Determine the [x, y] coordinate at the center of the cell enclosing the given text.  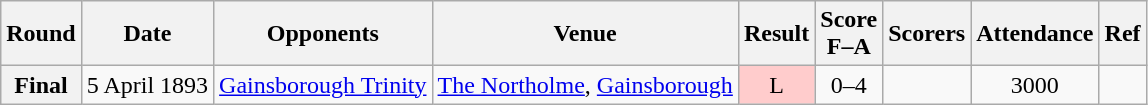
Ref [1122, 34]
3000 [1035, 85]
0–4 [849, 85]
Date [147, 34]
Round [41, 34]
The Northolme, Gainsborough [585, 85]
Final [41, 85]
Opponents [323, 34]
Scorers [927, 34]
5 April 1893 [147, 85]
Attendance [1035, 34]
L [776, 85]
Result [776, 34]
Gainsborough Trinity [323, 85]
Venue [585, 34]
ScoreF–A [849, 34]
